Locate the cell with the specified text and output its [x, y] center coordinate. 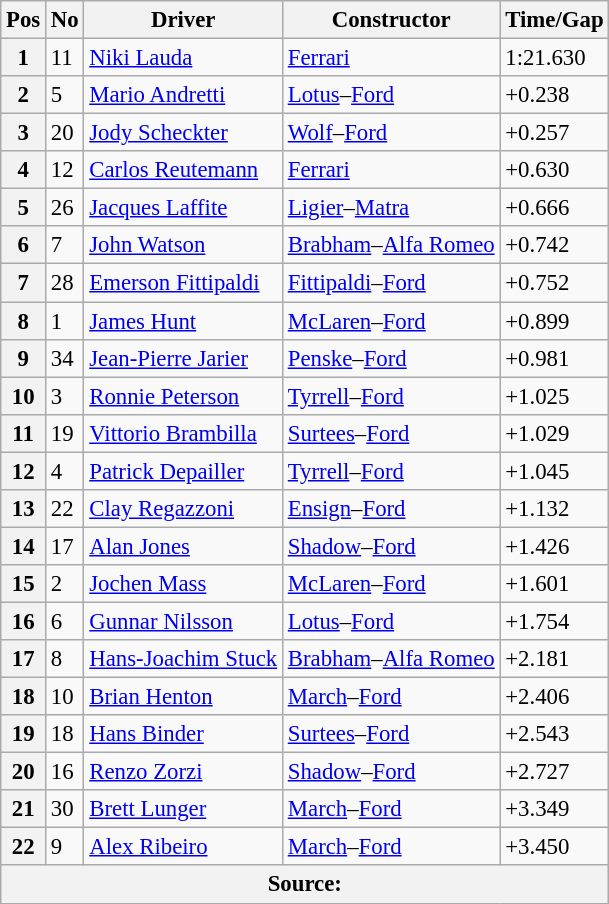
30 [65, 809]
Jean-Pierre Jarier [184, 358]
+2.181 [554, 659]
13 [24, 509]
+0.630 [554, 170]
+1.029 [554, 433]
+3.450 [554, 847]
+1.132 [554, 509]
Gunnar Nilsson [184, 621]
+0.238 [554, 95]
Wolf–Ford [390, 133]
John Watson [184, 245]
Niki Lauda [184, 58]
James Hunt [184, 321]
+0.981 [554, 358]
Carlos Reutemann [184, 170]
26 [65, 208]
Mario Andretti [184, 95]
+1.754 [554, 621]
+0.257 [554, 133]
28 [65, 283]
No [65, 20]
+0.742 [554, 245]
Constructor [390, 20]
Hans Binder [184, 734]
Alex Ribeiro [184, 847]
Jacques Laffite [184, 208]
+0.899 [554, 321]
+2.727 [554, 772]
Hans-Joachim Stuck [184, 659]
+1.426 [554, 546]
21 [24, 809]
Pos [24, 20]
+0.752 [554, 283]
Brett Lunger [184, 809]
Jody Scheckter [184, 133]
Emerson Fittipaldi [184, 283]
+2.406 [554, 697]
1:21.630 [554, 58]
Time/Gap [554, 20]
Ensign–Ford [390, 509]
Source: [305, 885]
+1.601 [554, 584]
Jochen Mass [184, 584]
15 [24, 584]
+3.349 [554, 809]
+0.666 [554, 208]
Renzo Zorzi [184, 772]
Ligier–Matra [390, 208]
Driver [184, 20]
Alan Jones [184, 546]
Penske–Ford [390, 358]
Brian Henton [184, 697]
14 [24, 546]
Vittorio Brambilla [184, 433]
34 [65, 358]
+2.543 [554, 734]
Fittipaldi–Ford [390, 283]
Ronnie Peterson [184, 396]
+1.025 [554, 396]
Patrick Depailler [184, 471]
+1.045 [554, 471]
Clay Regazzoni [184, 509]
